Output the (X, Y) coordinate of the center of the cell containing the given text.  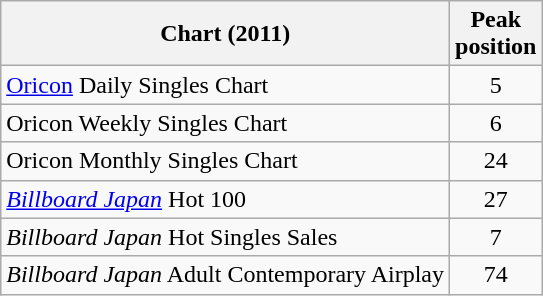
Peakposition (496, 34)
27 (496, 199)
24 (496, 161)
5 (496, 85)
Oricon Weekly Singles Chart (226, 123)
Billboard Japan Adult Contemporary Airplay (226, 275)
Oricon Monthly Singles Chart (226, 161)
74 (496, 275)
Chart (2011) (226, 34)
Oricon Daily Singles Chart (226, 85)
Billboard Japan Hot 100 (226, 199)
7 (496, 237)
Billboard Japan Hot Singles Sales (226, 237)
6 (496, 123)
